Scan for the cell matching the given text and deliver its (X, Y) coordinate at center. 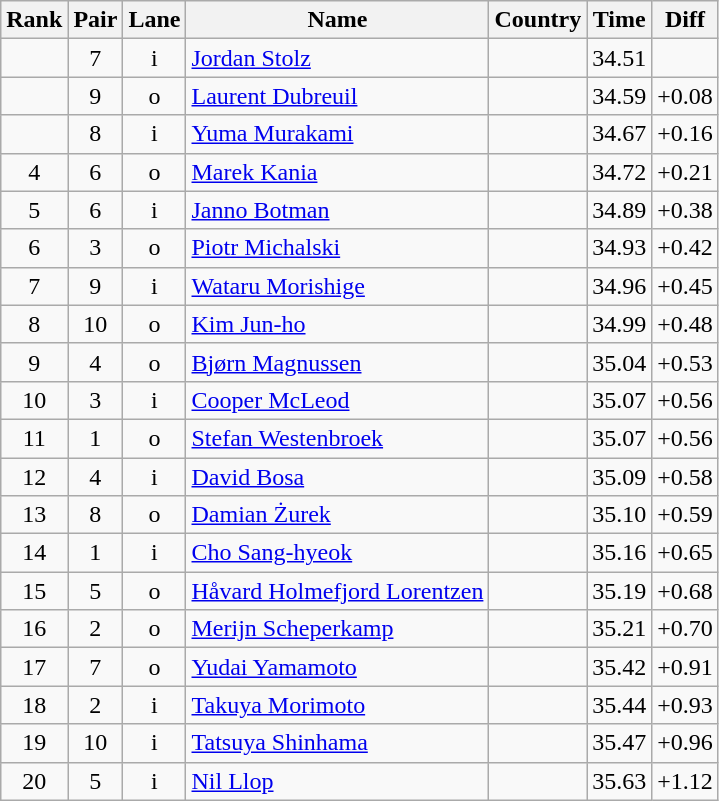
35.47 (620, 743)
Cho Sang-hyeok (338, 553)
Janno Botman (338, 210)
34.59 (620, 96)
Takuya Morimoto (338, 705)
+0.70 (686, 629)
Time (620, 20)
Rank (34, 20)
+0.68 (686, 591)
+0.93 (686, 705)
+0.08 (686, 96)
David Bosa (338, 477)
+0.65 (686, 553)
+0.45 (686, 286)
Piotr Michalski (338, 248)
16 (34, 629)
+0.48 (686, 324)
+0.38 (686, 210)
17 (34, 667)
35.21 (620, 629)
15 (34, 591)
35.09 (620, 477)
Pair (96, 20)
+0.91 (686, 667)
14 (34, 553)
Bjørn Magnussen (338, 362)
+0.21 (686, 172)
+0.16 (686, 134)
Name (338, 20)
18 (34, 705)
34.89 (620, 210)
35.63 (620, 781)
+0.96 (686, 743)
+0.58 (686, 477)
Diff (686, 20)
Marek Kania (338, 172)
+1.12 (686, 781)
34.72 (620, 172)
+0.59 (686, 515)
Yudai Yamamoto (338, 667)
34.96 (620, 286)
Country (538, 20)
34.99 (620, 324)
35.04 (620, 362)
35.42 (620, 667)
20 (34, 781)
12 (34, 477)
13 (34, 515)
34.67 (620, 134)
Damian Żurek (338, 515)
35.19 (620, 591)
Tatsuya Shinhama (338, 743)
11 (34, 438)
Merijn Scheperkamp (338, 629)
Yuma Murakami (338, 134)
Laurent Dubreuil (338, 96)
Cooper McLeod (338, 400)
Kim Jun-ho (338, 324)
35.16 (620, 553)
35.44 (620, 705)
19 (34, 743)
+0.42 (686, 248)
Håvard Holmefjord Lorentzen (338, 591)
Nil Llop (338, 781)
Jordan Stolz (338, 58)
Wataru Morishige (338, 286)
34.51 (620, 58)
35.10 (620, 515)
Stefan Westenbroek (338, 438)
34.93 (620, 248)
Lane (154, 20)
+0.53 (686, 362)
